Return (x, y) of the center of cell containing provided text 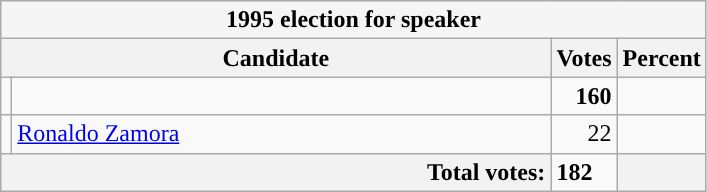
Votes (584, 58)
Percent (662, 58)
22 (584, 134)
Ronaldo Zamora (282, 134)
Candidate (276, 58)
Total votes: (276, 172)
182 (584, 172)
160 (584, 96)
1995 election for speaker (354, 20)
